Return the [X, Y] coordinate for the center point of the cell that contains the specified text.  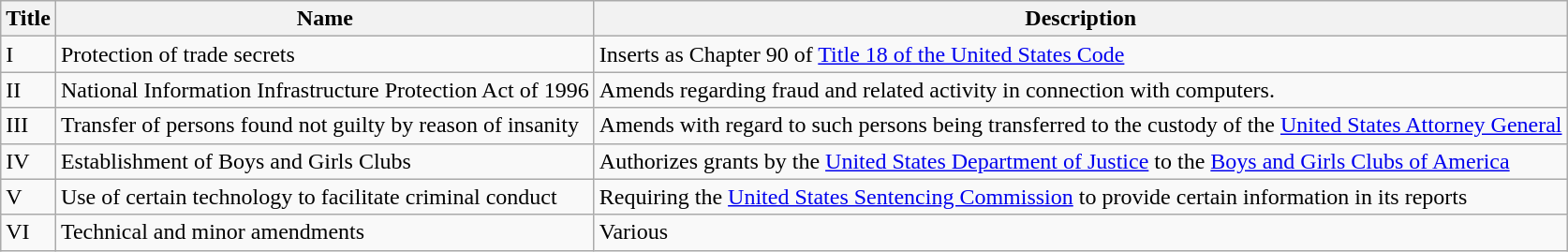
Transfer of persons found not guilty by reason of insanity [324, 126]
Inserts as Chapter 90 of Title 18 of the United States Code [1081, 54]
III [28, 126]
Establishment of Boys and Girls Clubs [324, 161]
Authorizes grants by the United States Department of Justice to the Boys and Girls Clubs of America [1081, 161]
Title [28, 19]
National Information Infrastructure Protection Act of 1996 [324, 90]
Protection of trade secrets [324, 54]
Various [1081, 232]
IV [28, 161]
V [28, 197]
Name [324, 19]
Requiring the United States Sentencing Commission to provide certain information in its reports [1081, 197]
VI [28, 232]
II [28, 90]
Amends with regard to such persons being transferred to the custody of the United States Attorney General [1081, 126]
I [28, 54]
Technical and minor amendments [324, 232]
Amends regarding fraud and related activity in connection with computers. [1081, 90]
Use of certain technology to facilitate criminal conduct [324, 197]
Description [1081, 19]
